Return [x, y] of the center of cell containing provided text 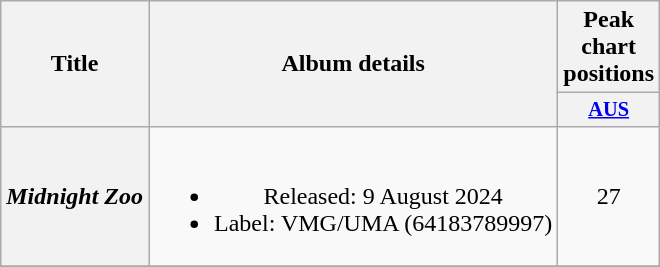
Album details [354, 64]
Title [75, 64]
27 [609, 196]
Midnight Zoo [75, 196]
Released: 9 August 2024Label: VMG/UMA (64183789997) [354, 196]
Peak chart positions [609, 47]
AUS [609, 110]
